Find where the given text appears and provide that cell's center as (x, y) coordinate. 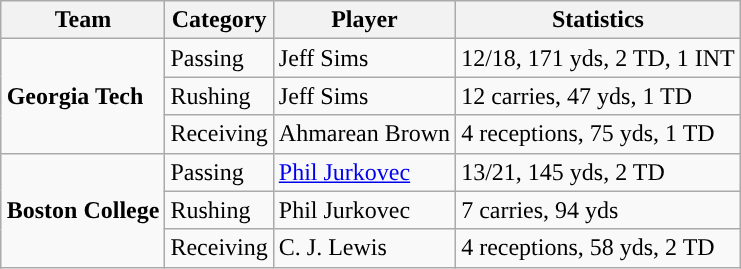
Georgia Tech (83, 96)
Ahmarean Brown (364, 134)
13/21, 145 yds, 2 TD (598, 172)
4 receptions, 75 yds, 1 TD (598, 134)
Player (364, 20)
Statistics (598, 20)
7 carries, 94 yds (598, 210)
Boston College (83, 210)
12/18, 171 yds, 2 TD, 1 INT (598, 58)
4 receptions, 58 yds, 2 TD (598, 248)
Team (83, 20)
12 carries, 47 yds, 1 TD (598, 96)
Category (219, 20)
C. J. Lewis (364, 248)
